Provide the (x, y) coordinate of the cell's center where the given text is located.  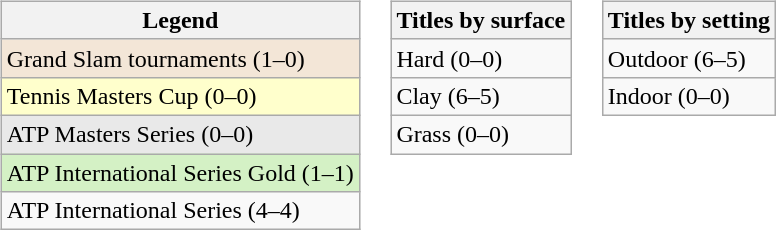
Grass (0–0) (481, 134)
Titles by surface (481, 20)
Indoor (0–0) (688, 96)
ATP International Series (4–4) (180, 211)
Titles by setting (688, 20)
Hard (0–0) (481, 58)
Legend (180, 20)
ATP International Series Gold (1–1) (180, 173)
Clay (6–5) (481, 96)
Tennis Masters Cup (0–0) (180, 96)
Outdoor (6–5) (688, 58)
Grand Slam tournaments (1–0) (180, 58)
ATP Masters Series (0–0) (180, 134)
